Identify which cell holds the provided text, then report its [X, Y] central coordinate. 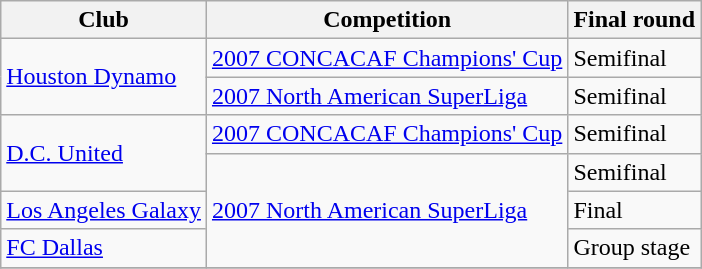
Final [634, 210]
Final round [634, 20]
Club [104, 20]
Los Angeles Galaxy [104, 210]
FC Dallas [104, 248]
Competition [386, 20]
D.C. United [104, 153]
Group stage [634, 248]
Houston Dynamo [104, 77]
